Return the (x, y) coordinate for the center point of the cell that contains the specified text.  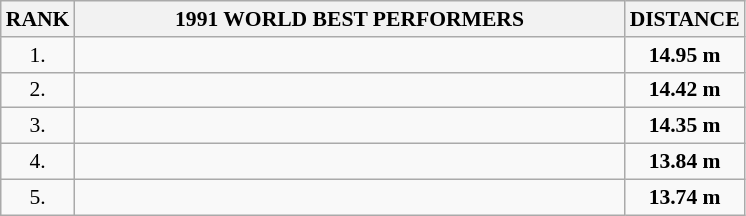
RANK (38, 19)
14.42 m (685, 90)
4. (38, 162)
14.95 m (685, 55)
DISTANCE (685, 19)
2. (38, 90)
1991 WORLD BEST PERFORMERS (349, 19)
1. (38, 55)
13.74 m (685, 197)
5. (38, 197)
14.35 m (685, 126)
13.84 m (685, 162)
3. (38, 126)
